Pinpoint the cell where the given text exists, returning its [x, y] midpoint coordinate. 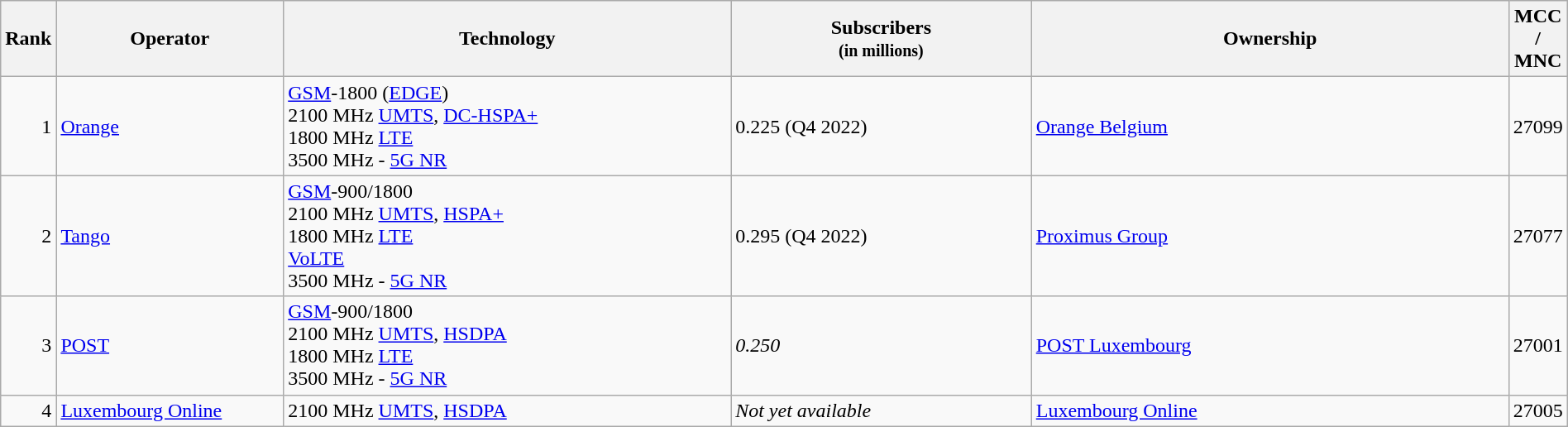
Operator [170, 39]
27099 [1538, 126]
Rank [28, 39]
27005 [1538, 410]
2100 MHz UMTS, HSDPA [508, 410]
3 [28, 346]
Not yet available [882, 410]
0.225 (Q4 2022) [882, 126]
27077 [1538, 236]
Subscribers(in millions) [882, 39]
27001 [1538, 346]
Tango [170, 236]
0.295 (Q4 2022) [882, 236]
0.250 [882, 346]
4 [28, 410]
GSM-900/18002100 MHz UMTS, HSPA+1800 MHz LTEVoLTE3500 MHz - 5G NR [508, 236]
GSM-1800 (EDGE)2100 MHz UMTS, DC-HSPA+1800 MHz LTE3500 MHz - 5G NR [508, 126]
POST [170, 346]
GSM-900/1800 2100 MHz UMTS, HSDPA1800 MHz LTE3500 MHz - 5G NR [508, 346]
Orange Belgium [1270, 126]
Technology [508, 39]
Proximus Group [1270, 236]
Ownership [1270, 39]
1 [28, 126]
POST Luxembourg [1270, 346]
MCC / MNC [1538, 39]
Orange [170, 126]
2 [28, 236]
